Scan for the cell matching the given text and deliver its (x, y) coordinate at center. 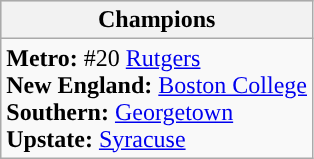
Metro: #20 RutgersNew England: Boston CollegeSouthern: GeorgetownUpstate: Syracuse (157, 98)
Champions (157, 20)
